Identify which cell holds the provided text, then report its [x, y] central coordinate. 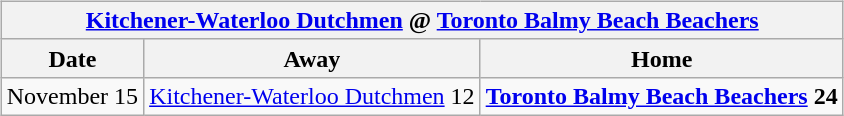
Kitchener-Waterloo Dutchmen @ Toronto Balmy Beach Beachers [422, 20]
Toronto Balmy Beach Beachers 24 [662, 96]
November 15 [72, 96]
Kitchener-Waterloo Dutchmen 12 [312, 96]
Date [72, 58]
Away [312, 58]
Home [662, 58]
